Extract the [X, Y] coordinate from the center of the cell holding the provided text.  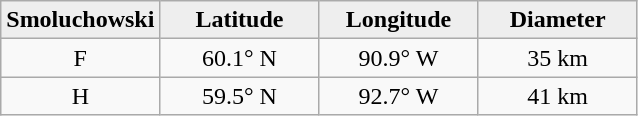
F [80, 58]
Diameter [558, 20]
35 km [558, 58]
Smoluchowski [80, 20]
59.5° N [240, 96]
60.1° N [240, 58]
90.9° W [398, 58]
Longitude [398, 20]
Latitude [240, 20]
41 km [558, 96]
H [80, 96]
92.7° W [398, 96]
